Output the [X, Y] coordinate of the center of the cell containing the given text.  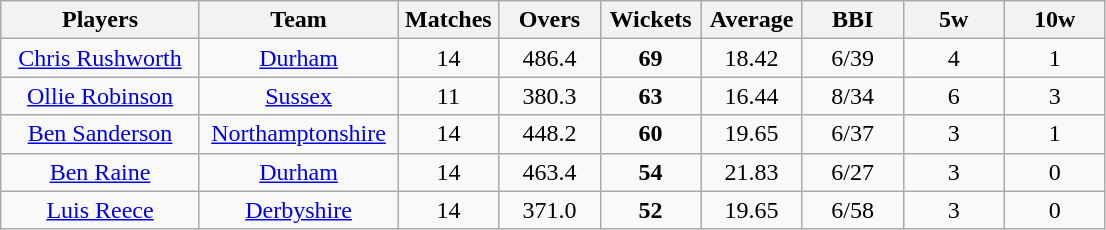
6/27 [852, 172]
Sussex [298, 96]
Team [298, 20]
Ben Raine [100, 172]
463.4 [550, 172]
60 [650, 134]
10w [1054, 20]
486.4 [550, 58]
Ben Sanderson [100, 134]
16.44 [752, 96]
BBI [852, 20]
448.2 [550, 134]
8/34 [852, 96]
371.0 [550, 210]
Northamptonshire [298, 134]
Luis Reece [100, 210]
6/37 [852, 134]
52 [650, 210]
18.42 [752, 58]
63 [650, 96]
Ollie Robinson [100, 96]
Overs [550, 20]
380.3 [550, 96]
Derbyshire [298, 210]
Average [752, 20]
6 [954, 96]
11 [448, 96]
6/39 [852, 58]
6/58 [852, 210]
54 [650, 172]
4 [954, 58]
Matches [448, 20]
Chris Rushworth [100, 58]
21.83 [752, 172]
69 [650, 58]
Wickets [650, 20]
Players [100, 20]
5w [954, 20]
